Determine the (x, y) coordinate at the center of the cell enclosing the given text.  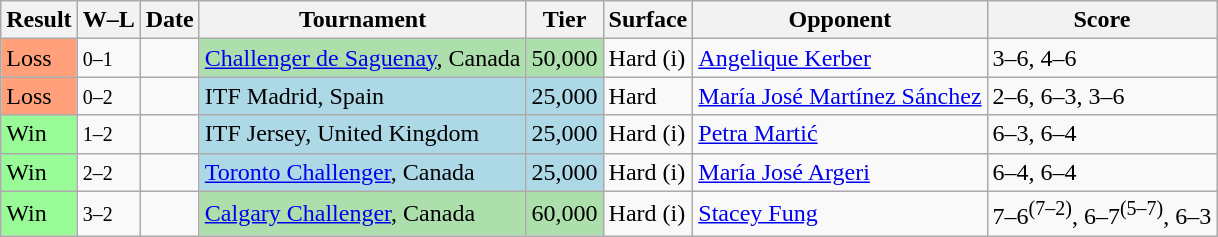
Challenger de Saguenay, Canada (362, 58)
3–2 (108, 214)
0–2 (108, 96)
Petra Martić (840, 134)
0–1 (108, 58)
Angelique Kerber (840, 58)
60,000 (564, 214)
Stacey Fung (840, 214)
María José Argeri (840, 172)
María José Martínez Sánchez (840, 96)
6–3, 6–4 (1102, 134)
Surface (648, 20)
ITF Jersey, United Kingdom (362, 134)
Hard (648, 96)
Toronto Challenger, Canada (362, 172)
Score (1102, 20)
Result (39, 20)
2–6, 6–3, 3–6 (1102, 96)
1–2 (108, 134)
W–L (108, 20)
ITF Madrid, Spain (362, 96)
Tournament (362, 20)
3–6, 4–6 (1102, 58)
Tier (564, 20)
2–2 (108, 172)
7–6(7–2), 6–7(5–7), 6–3 (1102, 214)
6–4, 6–4 (1102, 172)
Calgary Challenger, Canada (362, 214)
Opponent (840, 20)
Date (170, 20)
50,000 (564, 58)
